Capture the cell that displays the provided text and extract its [x, y] central coordinate. 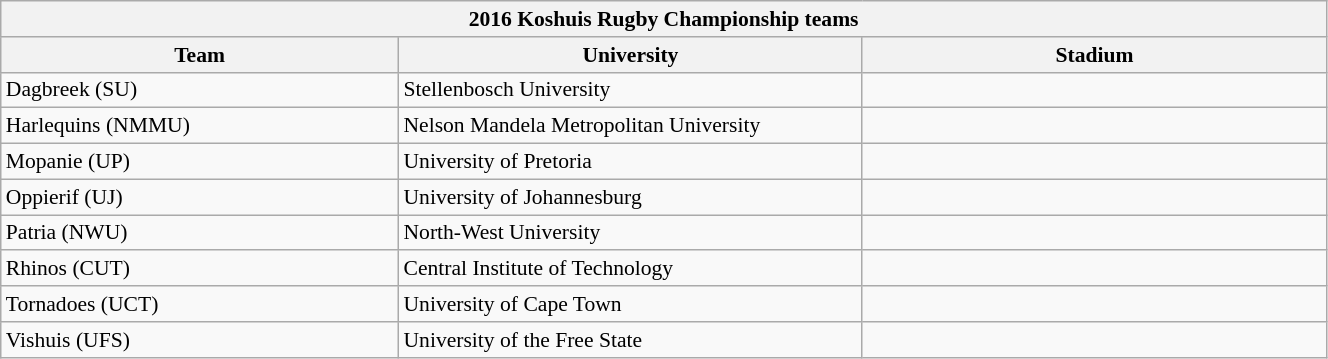
Patria (NWU) [200, 233]
University of the Free State [630, 340]
Stellenbosch University [630, 90]
Nelson Mandela Metropolitan University [630, 126]
2016 Koshuis Rugby Championship teams [664, 19]
Central Institute of Technology [630, 269]
Rhinos (CUT) [200, 269]
University [630, 55]
University of Pretoria [630, 162]
Harlequins (NMMU) [200, 126]
Oppierif (UJ) [200, 197]
Team [200, 55]
North-West University [630, 233]
University of Cape Town [630, 304]
Vishuis (UFS) [200, 340]
Tornadoes (UCT) [200, 304]
Mopanie (UP) [200, 162]
Dagbreek (SU) [200, 90]
Stadium [1094, 55]
University of Johannesburg [630, 197]
